Output the [x, y] coordinate of the center of the cell containing the given text.  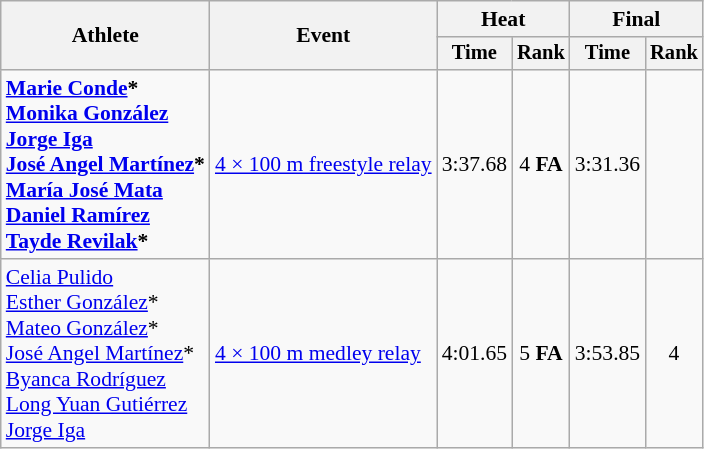
3:53.85 [608, 354]
4 FA [541, 164]
Marie Conde*Monika GonzálezJorge IgaJosé Angel Martínez*María José MataDaniel RamírezTayde Revilak* [106, 164]
3:37.68 [474, 164]
4:01.65 [474, 354]
4 × 100 m medley relay [324, 354]
Heat [504, 19]
Final [636, 19]
Event [324, 36]
4 × 100 m freestyle relay [324, 164]
Athlete [106, 36]
3:31.36 [608, 164]
Celia PulidoEsther González*Mateo González*José Angel Martínez*Byanca RodríguezLong Yuan GutiérrezJorge Iga [106, 354]
5 FA [541, 354]
4 [674, 354]
